Locate the cell with the specified text and output its [X, Y] center coordinate. 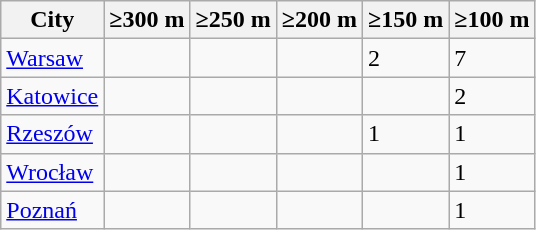
City [52, 20]
≥250 m [233, 20]
Rzeszów [52, 134]
Warsaw [52, 58]
≥150 m [405, 20]
Poznań [52, 210]
Katowice [52, 96]
≥100 m [492, 20]
7 [492, 58]
≥300 m [147, 20]
Wrocław [52, 172]
≥200 m [319, 20]
